Output the [x, y] coordinate of the center of the cell containing the given text.  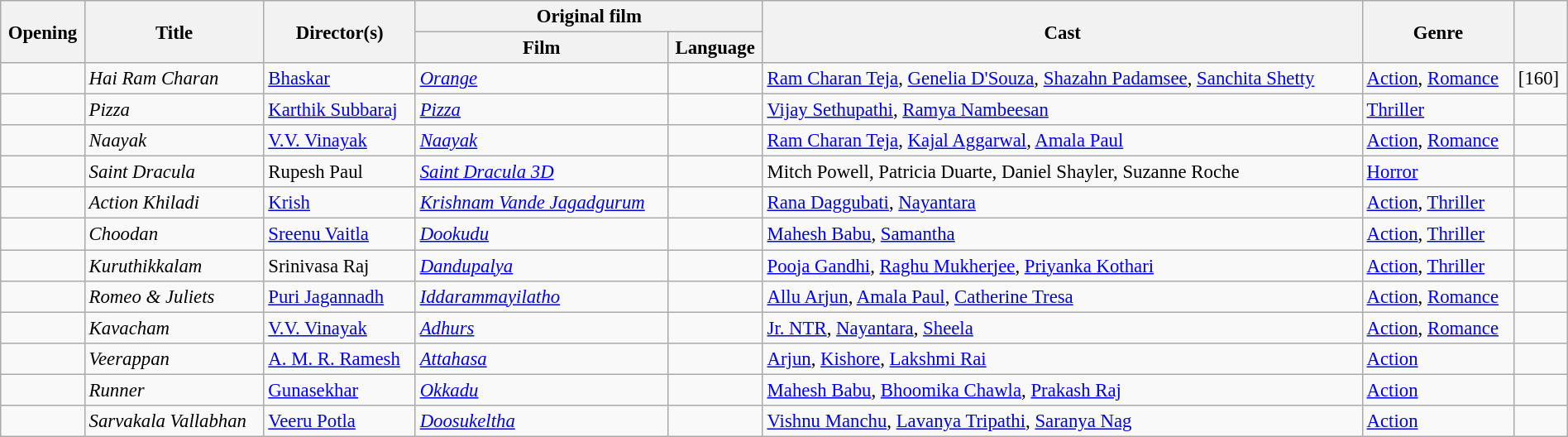
Rana Daggubati, Nayantara [1062, 203]
Mahesh Babu, Bhoomika Chawla, Prakash Raj [1062, 390]
Pooja Gandhi, Raghu Mukherjee, Priyanka Kothari [1062, 266]
Director(s) [339, 31]
Film [541, 48]
Hai Ram Charan [174, 79]
Cast [1062, 31]
Ram Charan Teja, Kajal Aggarwal, Amala Paul [1062, 141]
Kuruthikkalam [174, 266]
Romeo & Juliets [174, 296]
Original film [589, 17]
Vishnu Manchu, Lavanya Tripathi, Saranya Nag [1062, 421]
Veeru Potla [339, 421]
Runner [174, 390]
Genre [1437, 31]
Attahasa [541, 358]
Kavacham [174, 328]
Jr. NTR, Nayantara, Sheela [1062, 328]
Opening [43, 31]
Srinivasa Raj [339, 266]
Mitch Powell, Patricia Duarte, Daniel Shayler, Suzanne Roche [1062, 172]
Gunasekhar [339, 390]
Veerappan [174, 358]
Dandupalya [541, 266]
Rupesh Paul [339, 172]
Karthik Subbaraj [339, 110]
Doosukeltha [541, 421]
Dookudu [541, 234]
Orange [541, 79]
Puri Jagannadh [339, 296]
Iddarammayilatho [541, 296]
A. M. R. Ramesh [339, 358]
Saint Dracula [174, 172]
Arjun, Kishore, Lakshmi Rai [1062, 358]
Language [715, 48]
Choodan [174, 234]
Adhurs [541, 328]
Okkadu [541, 390]
Sarvakala Vallabhan [174, 421]
Thriller [1437, 110]
[160] [1542, 79]
Krishnam Vande Jagadgurum [541, 203]
Vijay Sethupathi, Ramya Nambeesan [1062, 110]
Krish [339, 203]
Saint Dracula 3D [541, 172]
Horror [1437, 172]
Allu Arjun, Amala Paul, Catherine Tresa [1062, 296]
Ram Charan Teja, Genelia D'Souza, Shazahn Padamsee, Sanchita Shetty [1062, 79]
Action Khiladi [174, 203]
Bhaskar [339, 79]
Sreenu Vaitla [339, 234]
Mahesh Babu, Samantha [1062, 234]
Title [174, 31]
